For the text-containing cell, return its midpoint in (x, y) coordinate format. 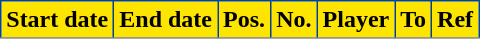
Start date (58, 20)
No. (294, 20)
End date (166, 20)
To (414, 20)
Player (356, 20)
Pos. (244, 20)
Ref (456, 20)
